Extract the (x, y) coordinate from the center of the cell holding the provided text.  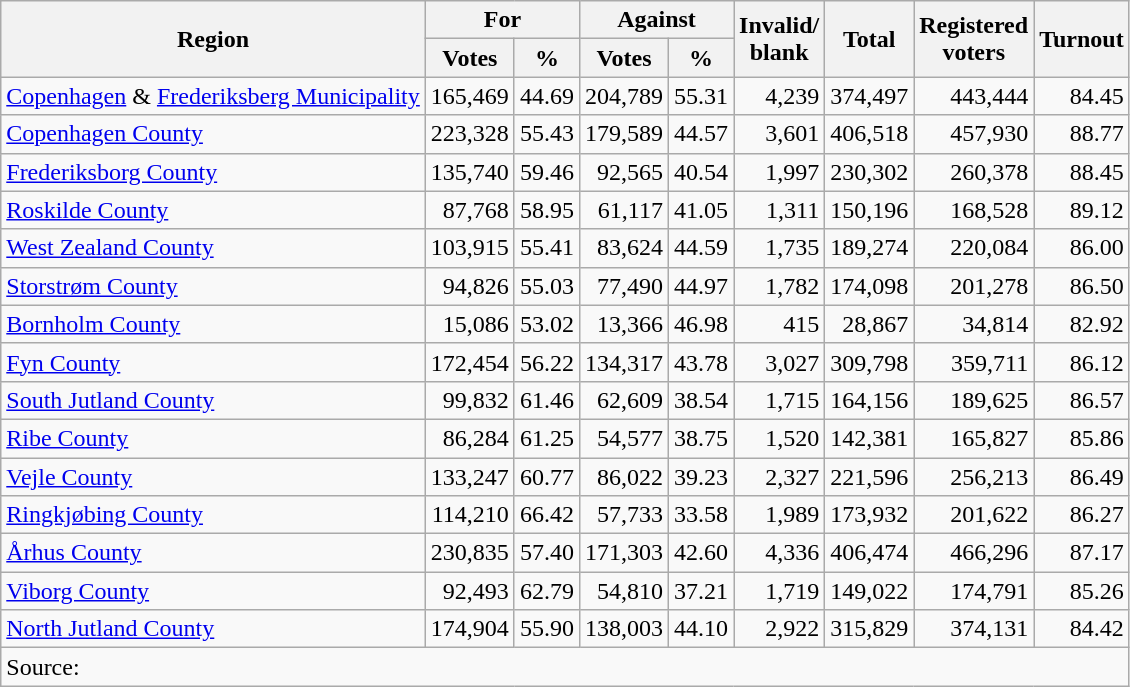
165,827 (974, 438)
60.77 (546, 477)
42.60 (702, 553)
46.98 (702, 324)
168,528 (974, 210)
28,867 (870, 324)
57.40 (546, 553)
Source: (565, 667)
1,989 (780, 515)
89.12 (1082, 210)
39.23 (702, 477)
33.58 (702, 515)
55.31 (702, 96)
174,098 (870, 286)
For (502, 20)
Ringkjøbing County (214, 515)
220,084 (974, 248)
189,625 (974, 400)
1,311 (780, 210)
114,210 (470, 515)
406,474 (870, 553)
3,601 (780, 134)
84.42 (1082, 629)
58.95 (546, 210)
37.21 (702, 591)
174,904 (470, 629)
82.92 (1082, 324)
457,930 (974, 134)
85.86 (1082, 438)
172,454 (470, 362)
44.10 (702, 629)
149,022 (870, 591)
86.12 (1082, 362)
Copenhagen & Frederiksberg Municipality (214, 96)
92,565 (624, 172)
55.90 (546, 629)
86,022 (624, 477)
150,196 (870, 210)
99,832 (470, 400)
309,798 (870, 362)
165,469 (470, 96)
133,247 (470, 477)
103,915 (470, 248)
406,518 (870, 134)
62.79 (546, 591)
83,624 (624, 248)
54,577 (624, 438)
55.03 (546, 286)
Frederiksborg County (214, 172)
256,213 (974, 477)
164,156 (870, 400)
443,444 (974, 96)
Registeredvoters (974, 39)
Copenhagen County (214, 134)
Fyn County (214, 362)
86.27 (1082, 515)
53.02 (546, 324)
44.97 (702, 286)
1,782 (780, 286)
87,768 (470, 210)
415 (780, 324)
174,791 (974, 591)
374,131 (974, 629)
134,317 (624, 362)
92,493 (470, 591)
61.46 (546, 400)
201,622 (974, 515)
Total (870, 39)
61,117 (624, 210)
173,932 (870, 515)
86,284 (470, 438)
204,789 (624, 96)
34,814 (974, 324)
13,366 (624, 324)
Storstrøm County (214, 286)
44.57 (702, 134)
61.25 (546, 438)
135,740 (470, 172)
230,302 (870, 172)
1,735 (780, 248)
62,609 (624, 400)
315,829 (870, 629)
359,711 (974, 362)
Århus County (214, 553)
Roskilde County (214, 210)
Vejle County (214, 477)
Viborg County (214, 591)
4,239 (780, 96)
85.26 (1082, 591)
55.43 (546, 134)
201,278 (974, 286)
Ribe County (214, 438)
88.45 (1082, 172)
374,497 (870, 96)
77,490 (624, 286)
2,327 (780, 477)
171,303 (624, 553)
44.59 (702, 248)
40.54 (702, 172)
86.00 (1082, 248)
38.75 (702, 438)
86.57 (1082, 400)
87.17 (1082, 553)
15,086 (470, 324)
Against (656, 20)
57,733 (624, 515)
223,328 (470, 134)
4,336 (780, 553)
43.78 (702, 362)
41.05 (702, 210)
138,003 (624, 629)
88.77 (1082, 134)
260,378 (974, 172)
86.49 (1082, 477)
West Zealand County (214, 248)
66.42 (546, 515)
3,027 (780, 362)
Region (214, 39)
North Jutland County (214, 629)
189,274 (870, 248)
1,719 (780, 591)
56.22 (546, 362)
1,715 (780, 400)
44.69 (546, 96)
38.54 (702, 400)
South Jutland County (214, 400)
466,296 (974, 553)
94,826 (470, 286)
55.41 (546, 248)
54,810 (624, 591)
86.50 (1082, 286)
Bornholm County (214, 324)
230,835 (470, 553)
221,596 (870, 477)
59.46 (546, 172)
1,520 (780, 438)
Turnout (1082, 39)
1,997 (780, 172)
Invalid/blank (780, 39)
84.45 (1082, 96)
142,381 (870, 438)
2,922 (780, 629)
179,589 (624, 134)
